Find where the given text appears and provide that cell's center as (x, y) coordinate. 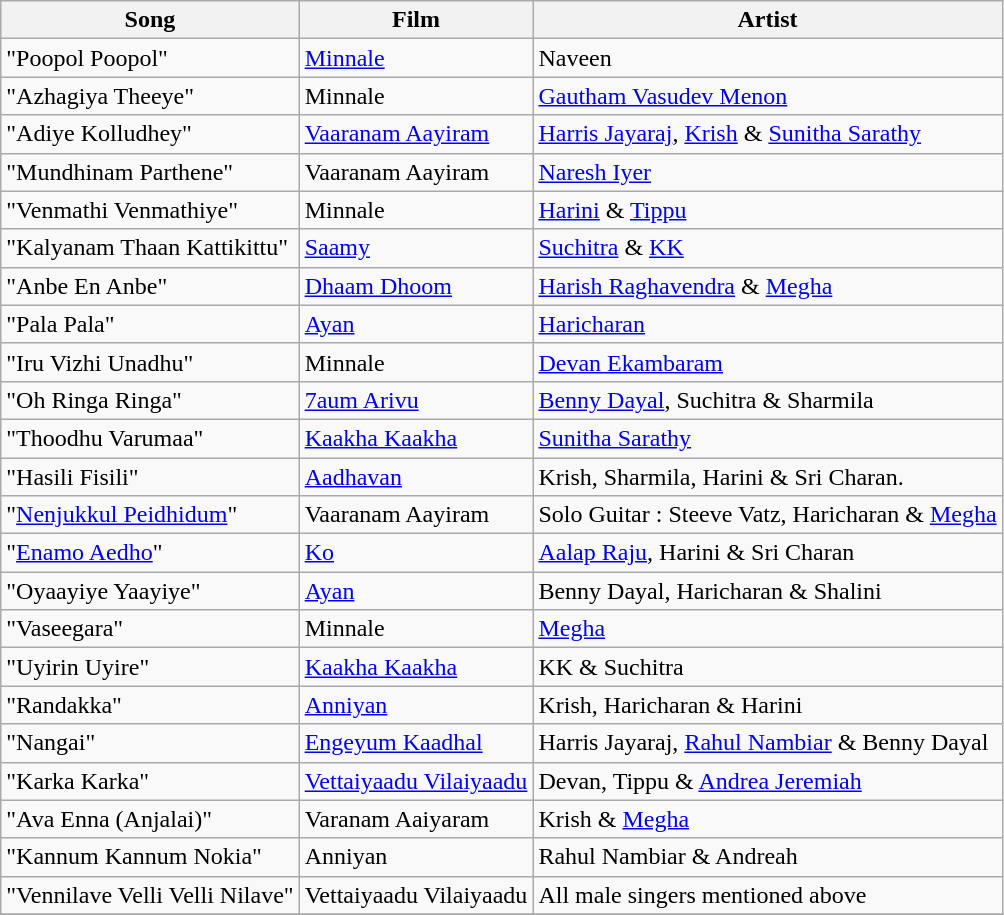
Aadhavan (416, 477)
Benny Dayal, Suchitra & Sharmila (768, 400)
"Karka Karka" (150, 781)
Artist (768, 20)
Megha (768, 629)
Naresh Iyer (768, 172)
Engeyum Kaadhal (416, 743)
"Anbe En Anbe" (150, 286)
Harris Jayaraj, Krish & Sunitha Sarathy (768, 134)
"Nangai" (150, 743)
Sunitha Sarathy (768, 438)
"Kalyanam Thaan Kattikittu" (150, 248)
"Vennilave Velli Velli Nilave" (150, 895)
Saamy (416, 248)
Krish, Sharmila, Harini & Sri Charan. (768, 477)
Film (416, 20)
"Pala Pala" (150, 324)
Krish, Haricharan & Harini (768, 705)
"Vaseegara" (150, 629)
Devan Ekambaram (768, 362)
Rahul Nambiar & Andreah (768, 857)
Gautham Vasudev Menon (768, 96)
"Oh Ringa Ringa" (150, 400)
"Oyaayiye Yaayiye" (150, 591)
Harris Jayaraj, Rahul Nambiar & Benny Dayal (768, 743)
Dhaam Dhoom (416, 286)
7aum Arivu (416, 400)
Suchitra & KK (768, 248)
"Poopol Poopol" (150, 58)
Benny Dayal, Haricharan & Shalini (768, 591)
Devan, Tippu & Andrea Jeremiah (768, 781)
Aalap Raju, Harini & Sri Charan (768, 553)
"Iru Vizhi Unadhu" (150, 362)
Ko (416, 553)
All male singers mentioned above (768, 895)
Song (150, 20)
Solo Guitar : Steeve Vatz, Haricharan & Megha (768, 515)
Varanam Aaiyaram (416, 819)
Haricharan (768, 324)
"Ava Enna (Anjalai)" (150, 819)
KK & Suchitra (768, 667)
"Randakka" (150, 705)
"Adiye Kolludhey" (150, 134)
"Azhagiya Theeye" (150, 96)
Harini & Tippu (768, 210)
"Nenjukkul Peidhidum" (150, 515)
Naveen (768, 58)
Harish Raghavendra & Megha (768, 286)
"Enamo Aedho" (150, 553)
Krish & Megha (768, 819)
"Kannum Kannum Nokia" (150, 857)
"Mundhinam Parthene" (150, 172)
"Uyirin Uyire" (150, 667)
"Thoodhu Varumaa" (150, 438)
"Venmathi Venmathiye" (150, 210)
"Hasili Fisili" (150, 477)
